Capture the cell that displays the provided text and extract its [X, Y] central coordinate. 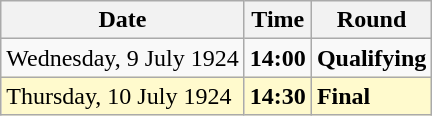
Wednesday, 9 July 1924 [123, 58]
Final [371, 96]
Thursday, 10 July 1924 [123, 96]
Date [123, 20]
Time [278, 20]
14:00 [278, 58]
14:30 [278, 96]
Qualifying [371, 58]
Round [371, 20]
